For the text-containing cell, return its midpoint in (X, Y) coordinate format. 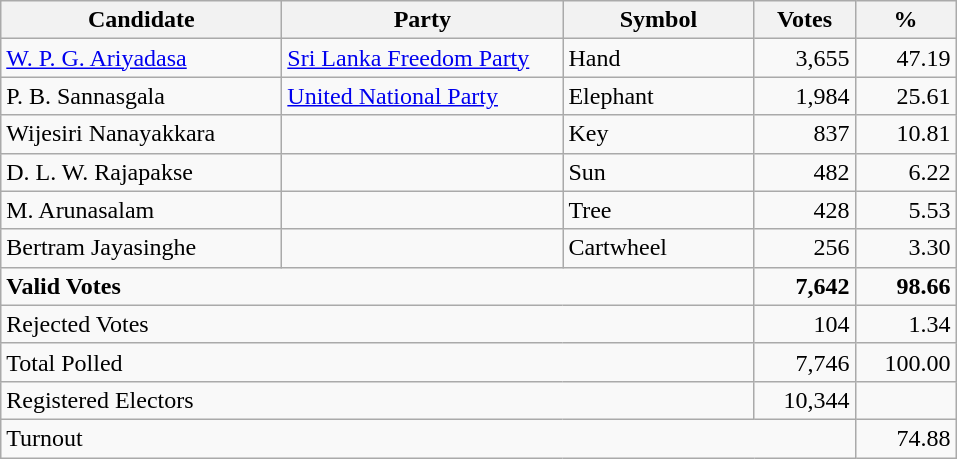
Sun (658, 172)
Sri Lanka Freedom Party (422, 58)
98.66 (906, 286)
M. Arunasalam (142, 210)
837 (804, 134)
Party (422, 20)
10,344 (804, 400)
7,642 (804, 286)
1,984 (804, 96)
7,746 (804, 362)
5.53 (906, 210)
Candidate (142, 20)
D. L. W. Rajapakse (142, 172)
3,655 (804, 58)
W. P. G. Ariyadasa (142, 58)
% (906, 20)
Hand (658, 58)
Cartwheel (658, 248)
482 (804, 172)
428 (804, 210)
P. B. Sannasgala (142, 96)
256 (804, 248)
3.30 (906, 248)
10.81 (906, 134)
74.88 (906, 438)
Registered Electors (378, 400)
1.34 (906, 324)
Votes (804, 20)
104 (804, 324)
Tree (658, 210)
Turnout (428, 438)
Elephant (658, 96)
100.00 (906, 362)
Bertram Jayasinghe (142, 248)
Key (658, 134)
United National Party (422, 96)
25.61 (906, 96)
Wijesiri Nanayakkara (142, 134)
Symbol (658, 20)
Rejected Votes (378, 324)
47.19 (906, 58)
Valid Votes (378, 286)
Total Polled (378, 362)
6.22 (906, 172)
